Provide the (X, Y) coordinate of the cell's center where the given text is located.  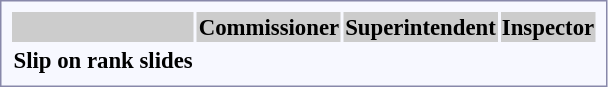
Inspector (548, 27)
Slip on rank slides (103, 60)
Superintendent (421, 27)
Commissioner (268, 27)
